Locate the cell with the specified text and output its [X, Y] center coordinate. 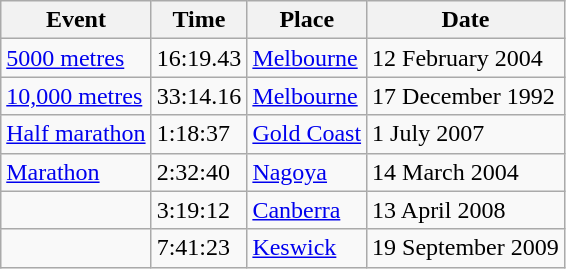
Place [307, 20]
Gold Coast [307, 134]
Time [199, 20]
Canberra [307, 210]
14 March 2004 [466, 172]
Nagoya [307, 172]
13 April 2008 [466, 210]
1 July 2007 [466, 134]
12 February 2004 [466, 58]
Marathon [76, 172]
5000 metres [76, 58]
10,000 metres [76, 96]
Keswick [307, 248]
Event [76, 20]
Date [466, 20]
Half marathon [76, 134]
17 December 1992 [466, 96]
7:41:23 [199, 248]
16:19.43 [199, 58]
33:14.16 [199, 96]
1:18:37 [199, 134]
2:32:40 [199, 172]
19 September 2009 [466, 248]
3:19:12 [199, 210]
